Output the (X, Y) coordinate of the center of the cell containing the given text.  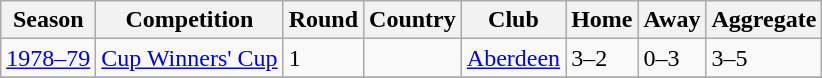
0–3 (672, 58)
3–5 (764, 58)
Away (672, 20)
Round (323, 20)
Aggregate (764, 20)
3–2 (602, 58)
Competition (190, 20)
1 (323, 58)
1978–79 (48, 58)
Aberdeen (513, 58)
Cup Winners' Cup (190, 58)
Home (602, 20)
Season (48, 20)
Club (513, 20)
Country (413, 20)
